Capture the cell that displays the provided text and extract its [x, y] central coordinate. 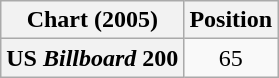
Chart (2005) [92, 20]
US Billboard 200 [92, 58]
Position [231, 20]
65 [231, 58]
